Scan for the cell matching the given text and deliver its (X, Y) coordinate at center. 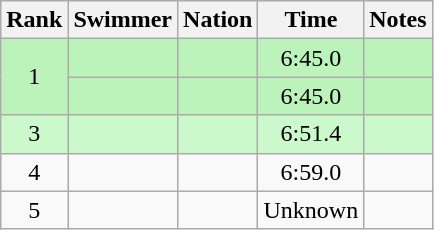
3 (34, 134)
Notes (398, 20)
4 (34, 172)
5 (34, 210)
6:51.4 (311, 134)
Nation (218, 20)
Unknown (311, 210)
Swimmer (123, 20)
1 (34, 77)
Rank (34, 20)
6:59.0 (311, 172)
Time (311, 20)
